For the text-containing cell, return its midpoint in [x, y] coordinate format. 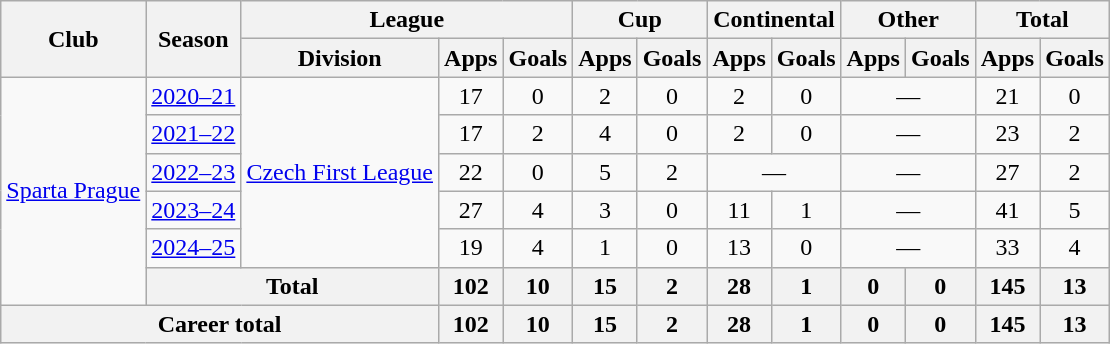
41 [1007, 210]
Career total [220, 324]
23 [1007, 134]
Other [908, 20]
3 [605, 210]
2021–22 [194, 134]
Club [74, 39]
Season [194, 39]
Cup [640, 20]
Czech First League [340, 172]
2022–23 [194, 172]
2020–21 [194, 96]
2024–25 [194, 248]
League [407, 20]
Division [340, 58]
Continental [774, 20]
19 [471, 248]
11 [739, 210]
21 [1007, 96]
22 [471, 172]
Sparta Prague [74, 191]
2023–24 [194, 210]
33 [1007, 248]
